For the text-containing cell, return its midpoint in (X, Y) coordinate format. 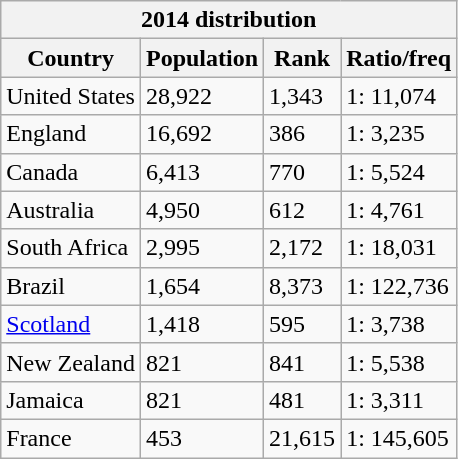
1: 3,738 (399, 324)
8,373 (302, 286)
1: 5,524 (399, 172)
Ratio/freq (399, 58)
United States (71, 96)
453 (202, 438)
Country (71, 58)
770 (302, 172)
Brazil (71, 286)
1: 18,031 (399, 248)
481 (302, 400)
France (71, 438)
21,615 (302, 438)
Population (202, 58)
1: 145,605 (399, 438)
841 (302, 362)
Jamaica (71, 400)
16,692 (202, 134)
28,922 (202, 96)
Australia (71, 210)
2,172 (302, 248)
Canada (71, 172)
1,654 (202, 286)
612 (302, 210)
1: 3,311 (399, 400)
1,418 (202, 324)
Scotland (71, 324)
6,413 (202, 172)
1,343 (302, 96)
4,950 (202, 210)
1: 11,074 (399, 96)
386 (302, 134)
1: 5,538 (399, 362)
New Zealand (71, 362)
595 (302, 324)
South Africa (71, 248)
2014 distribution (229, 20)
Rank (302, 58)
1: 122,736 (399, 286)
1: 3,235 (399, 134)
2,995 (202, 248)
1: 4,761 (399, 210)
England (71, 134)
